Identify which cell holds the provided text, then report its [x, y] central coordinate. 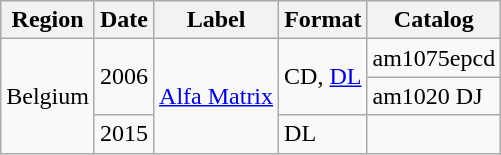
Date [124, 20]
2015 [124, 134]
CD, DL [323, 77]
Catalog [434, 20]
Region [48, 20]
Alfa Matrix [216, 96]
DL [323, 134]
Format [323, 20]
am1020 DJ [434, 96]
2006 [124, 77]
am1075epcd [434, 58]
Belgium [48, 96]
Label [216, 20]
